Scan for the cell matching the given text and deliver its [x, y] coordinate at center. 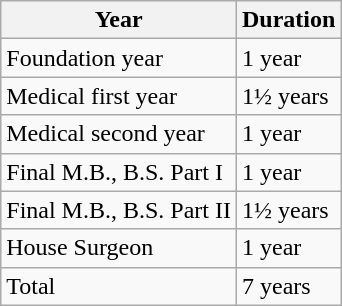
7 years [289, 286]
Total [119, 286]
Duration [289, 20]
House Surgeon [119, 248]
Year [119, 20]
Medical second year [119, 134]
Medical first year [119, 96]
Final M.B., B.S. Part II [119, 210]
Final M.B., B.S. Part I [119, 172]
Foundation year [119, 58]
